From the cell containing the given text, extract its center point as [x, y] coordinate. 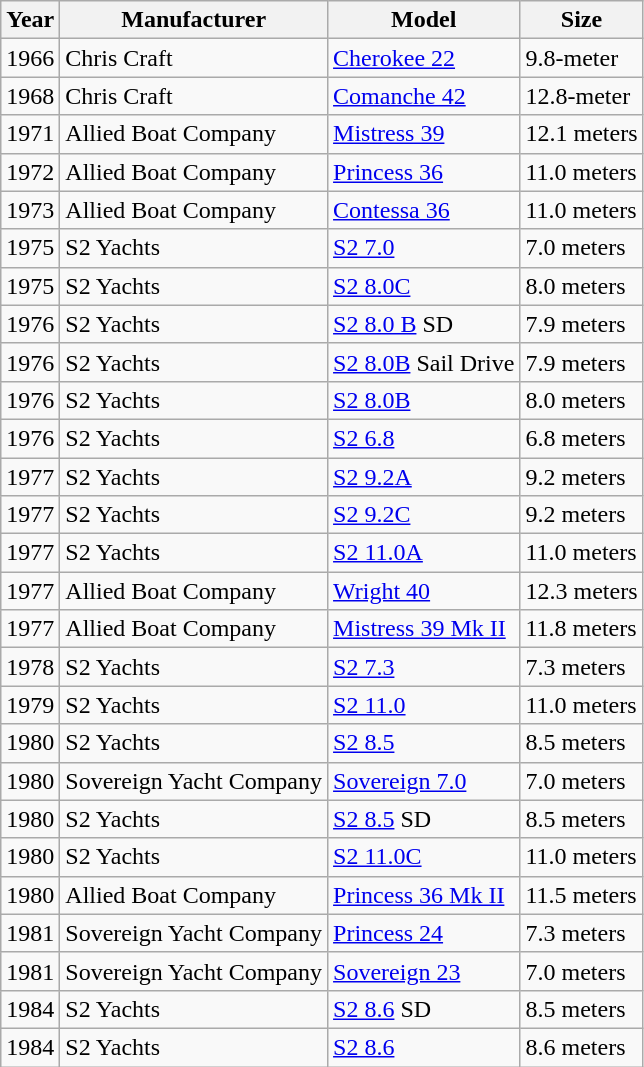
S2 8.5 [424, 743]
Contessa 36 [424, 210]
8.6 meters [582, 1047]
12.3 meters [582, 591]
S2 11.0 [424, 705]
Sovereign 7.0 [424, 781]
S2 11.0C [424, 857]
9.8-meter [582, 58]
S2 8.0 B SD [424, 324]
Princess 36 Mk II [424, 895]
Year [30, 20]
1973 [30, 210]
1971 [30, 134]
S2 8.0B Sail Drive [424, 362]
11.8 meters [582, 629]
6.8 meters [582, 438]
Mistress 39 Mk II [424, 629]
1978 [30, 667]
Comanche 42 [424, 96]
Sovereign 23 [424, 971]
1979 [30, 705]
S2 8.5 SD [424, 819]
S2 8.0C [424, 286]
Cherokee 22 [424, 58]
S2 9.2A [424, 477]
11.5 meters [582, 895]
1968 [30, 96]
S2 8.6 SD [424, 1009]
12.1 meters [582, 134]
S2 8.6 [424, 1047]
S2 11.0A [424, 553]
Princess 24 [424, 933]
Princess 36 [424, 172]
S2 8.0B [424, 400]
S2 7.0 [424, 248]
S2 7.3 [424, 667]
Model [424, 20]
Wright 40 [424, 591]
S2 6.8 [424, 438]
1966 [30, 58]
Size [582, 20]
12.8-meter [582, 96]
Manufacturer [194, 20]
1972 [30, 172]
Mistress 39 [424, 134]
S2 9.2C [424, 515]
